Locate the cell with the specified text and output its [X, Y] center coordinate. 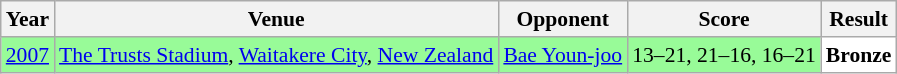
Year [28, 19]
Opponent [562, 19]
The Trusts Stadium, Waitakere City, New Zealand [276, 55]
13–21, 21–16, 16–21 [724, 55]
Score [724, 19]
2007 [28, 55]
Bae Youn-joo [562, 55]
Result [859, 19]
Bronze [859, 55]
Venue [276, 19]
